Return [X, Y] of the center of cell containing provided text 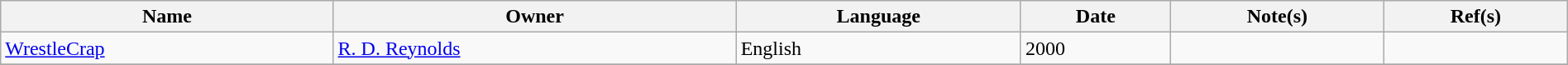
Date [1095, 17]
Language [878, 17]
R. D. Reynolds [534, 48]
WrestleCrap [167, 48]
Ref(s) [1476, 17]
Name [167, 17]
Note(s) [1277, 17]
Owner [534, 17]
English [878, 48]
2000 [1095, 48]
